Identify which cell holds the provided text, then report its [x, y] central coordinate. 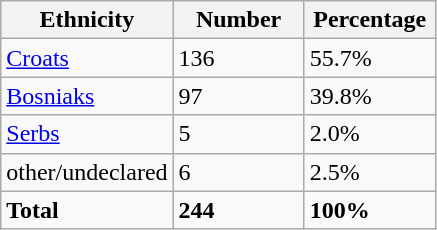
39.8% [370, 96]
other/undeclared [87, 172]
Croats [87, 58]
Ethnicity [87, 20]
55.7% [370, 58]
97 [238, 96]
244 [238, 210]
2.0% [370, 134]
5 [238, 134]
Total [87, 210]
Serbs [87, 134]
100% [370, 210]
2.5% [370, 172]
Number [238, 20]
Bosniaks [87, 96]
6 [238, 172]
Percentage [370, 20]
136 [238, 58]
